Capture the cell that displays the provided text and extract its [x, y] central coordinate. 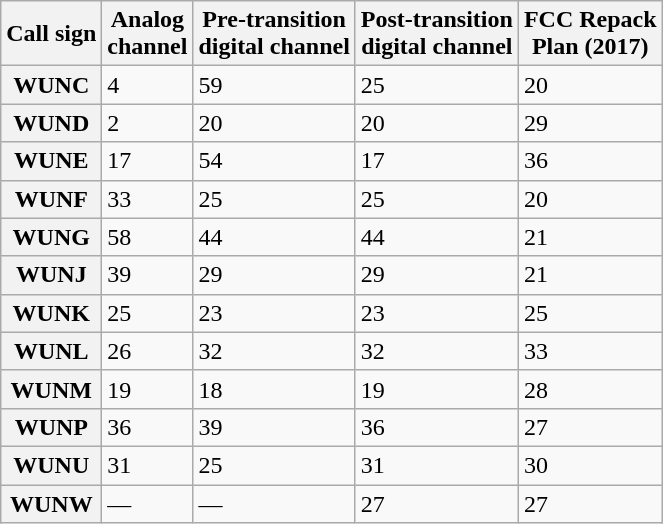
WUNG [52, 237]
WUND [52, 123]
18 [274, 389]
WUNW [52, 503]
WUNE [52, 161]
WUNM [52, 389]
Call sign [52, 34]
28 [590, 389]
Pre-transitiondigital channel [274, 34]
Post-transitiondigital channel [436, 34]
WUNK [52, 313]
WUNC [52, 85]
59 [274, 85]
WUNF [52, 199]
WUNU [52, 465]
2 [148, 123]
WUNL [52, 351]
WUNP [52, 427]
54 [274, 161]
26 [148, 351]
30 [590, 465]
Analogchannel [148, 34]
58 [148, 237]
FCC RepackPlan (2017) [590, 34]
4 [148, 85]
WUNJ [52, 275]
